For the text-containing cell, return its midpoint in (X, Y) coordinate format. 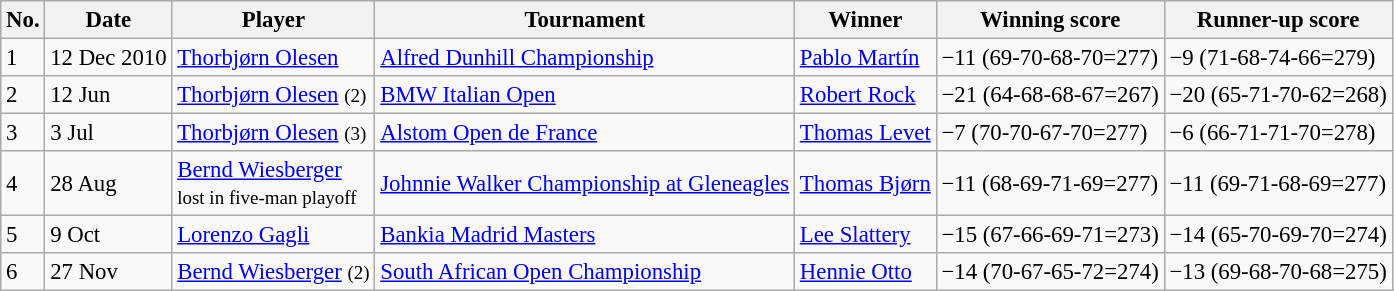
Thorbjørn Olesen (2) (274, 95)
Alstom Open de France (585, 133)
−15 (67-66-69-71=273) (1050, 235)
−21 (64-68-68-67=267) (1050, 95)
1 (23, 58)
−7 (70-70-67-70=277) (1050, 133)
Thorbjørn Olesen (274, 58)
9 Oct (108, 235)
Winning score (1050, 20)
Bankia Madrid Masters (585, 235)
2 (23, 95)
Winner (866, 20)
−11 (69-71-68-69=277) (1278, 184)
Johnnie Walker Championship at Gleneagles (585, 184)
−9 (71-68-74-66=279) (1278, 58)
12 Dec 2010 (108, 58)
−11 (69-70-68-70=277) (1050, 58)
Robert Rock (866, 95)
Bernd Wiesbergerlost in five-man playoff (274, 184)
Tournament (585, 20)
Date (108, 20)
12 Jun (108, 95)
Runner-up score (1278, 20)
Player (274, 20)
5 (23, 235)
−6 (66-71-71-70=278) (1278, 133)
No. (23, 20)
BMW Italian Open (585, 95)
−20 (65-71-70-62=268) (1278, 95)
Thomas Levet (866, 133)
Alfred Dunhill Championship (585, 58)
−14 (65-70-69-70=274) (1278, 235)
28 Aug (108, 184)
Pablo Martín (866, 58)
Thomas Bjørn (866, 184)
3 Jul (108, 133)
Thorbjørn Olesen (3) (274, 133)
Lorenzo Gagli (274, 235)
3 (23, 133)
Lee Slattery (866, 235)
−11 (68-69-71-69=277) (1050, 184)
4 (23, 184)
